Capture the cell that displays the provided text and extract its [X, Y] central coordinate. 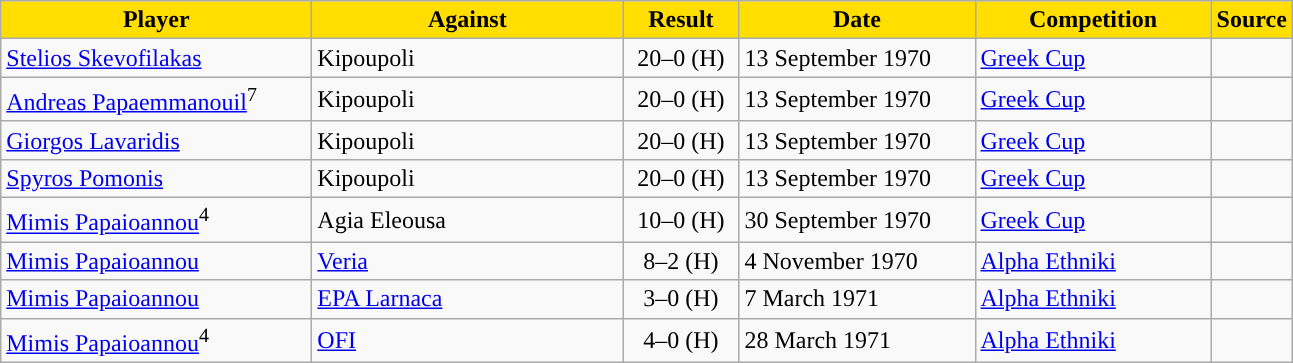
Result [681, 20]
Against [468, 20]
Spyros Pomonis [156, 178]
7 March 1971 [857, 299]
Veria [468, 261]
3–0 (H) [681, 299]
30 September 1970 [857, 220]
10–0 (H) [681, 220]
8–2 (H) [681, 261]
EPA Larnaca [468, 299]
Agia Eleousa [468, 220]
Giorgos Lavaridis [156, 140]
Date [857, 20]
28 March 1971 [857, 340]
Competition [1093, 20]
OFI [468, 340]
4 November 1970 [857, 261]
Stelios Skevofilakas [156, 58]
Player [156, 20]
Source [1252, 20]
4–0 (H) [681, 340]
Andreas Papaemmanouil7 [156, 100]
